Find where the given text appears and provide that cell's center as (x, y) coordinate. 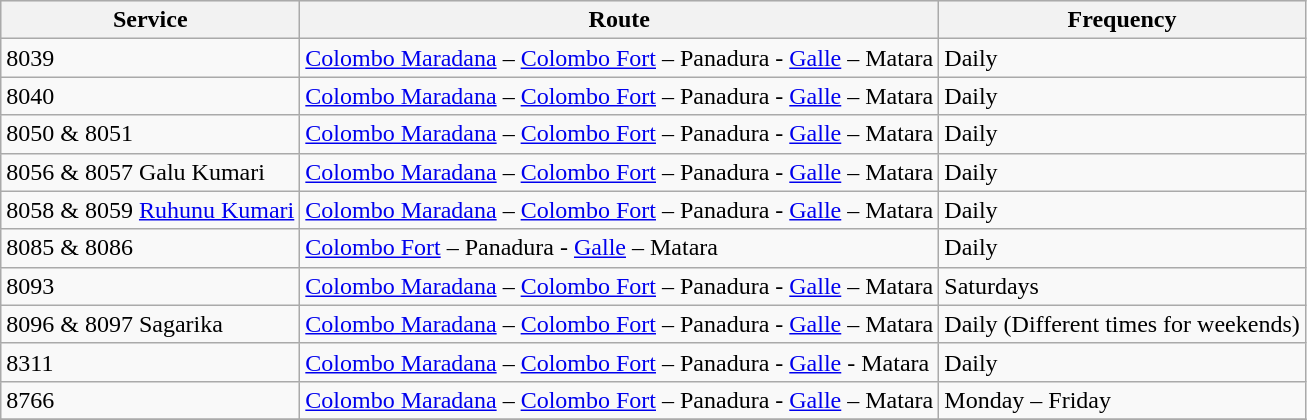
8093 (150, 286)
Monday – Friday (1122, 400)
8056 & 8057 Galu Kumari (150, 172)
Route (620, 20)
8040 (150, 96)
8085 & 8086 (150, 248)
Colombo Fort – Panadura - Galle – Matara (620, 248)
8050 & 8051 (150, 134)
8058 & 8059 Ruhunu Kumari (150, 210)
Saturdays (1122, 286)
8096 & 8097 Sagarika (150, 324)
Service (150, 20)
8766 (150, 400)
Daily (Different times for weekends) (1122, 324)
Colombo Maradana – Colombo Fort – Panadura - Galle - Matara (620, 362)
8311 (150, 362)
Frequency (1122, 20)
8039 (150, 58)
